Provide the (X, Y) coordinate of the cell's center where the given text is located.  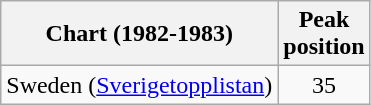
Chart (1982-1983) (140, 34)
Sweden (Sverigetopplistan) (140, 85)
35 (324, 85)
Peakposition (324, 34)
